For the text-containing cell, return its midpoint in (x, y) coordinate format. 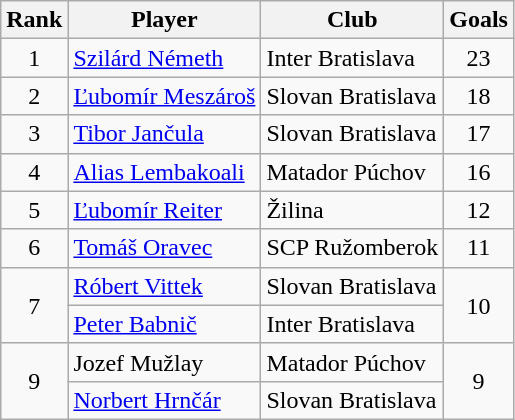
16 (479, 172)
4 (34, 172)
7 (34, 305)
Rank (34, 20)
Peter Babnič (164, 324)
Goals (479, 20)
5 (34, 210)
12 (479, 210)
2 (34, 96)
Ľubomír Meszároš (164, 96)
23 (479, 58)
Alias Lembakoali (164, 172)
Szilárd Németh (164, 58)
Tibor Jančula (164, 134)
Róbert Vittek (164, 286)
Ľubomír Reiter (164, 210)
Tomáš Oravec (164, 248)
17 (479, 134)
6 (34, 248)
Žilina (352, 210)
Norbert Hrnčár (164, 400)
Club (352, 20)
3 (34, 134)
Player (164, 20)
1 (34, 58)
10 (479, 305)
Jozef Mužlay (164, 362)
11 (479, 248)
18 (479, 96)
SCP Ružomberok (352, 248)
